Determine the (x, y) coordinate at the center of the cell enclosing the given text.  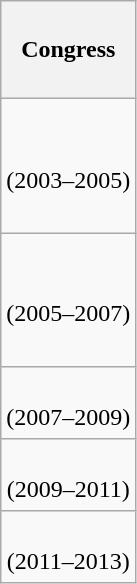
(2009–2011) (68, 475)
(2003–2005) (68, 166)
(2011–2013) (68, 547)
(2007–2009) (68, 403)
Congress (68, 50)
(2005–2007) (68, 300)
